From the cell containing the given text, extract its center point as [X, Y] coordinate. 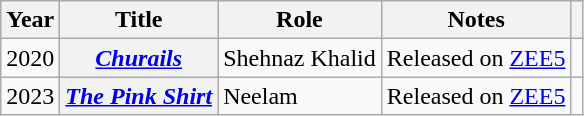
Year [30, 20]
Title [139, 20]
2020 [30, 58]
Shehnaz Khalid [300, 58]
Notes [476, 20]
Neelam [300, 96]
Churails [139, 58]
Role [300, 20]
The Pink Shirt [139, 96]
2023 [30, 96]
